Provide the [x, y] coordinate of the cell's center where the given text is located.  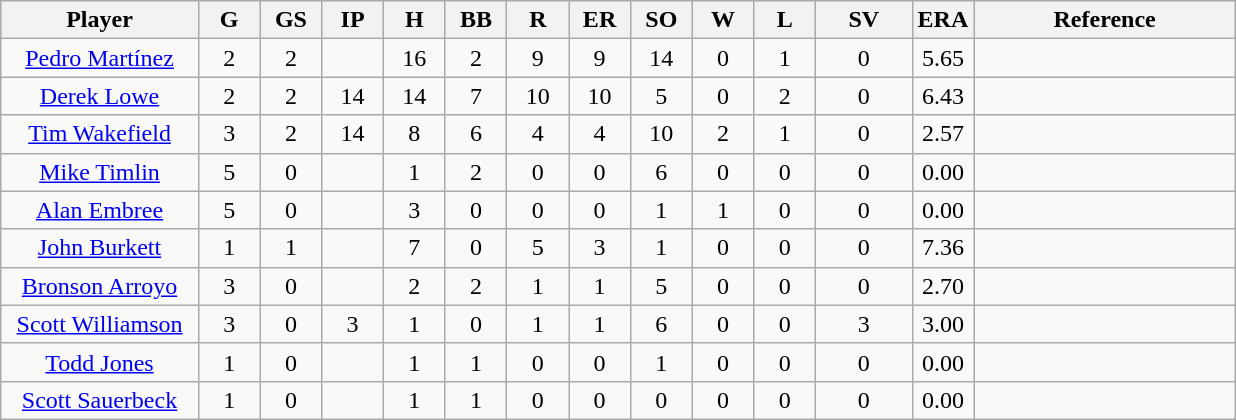
John Burkett [100, 248]
Todd Jones [100, 362]
Bronson Arroyo [100, 286]
7.36 [943, 248]
16 [414, 58]
6.43 [943, 96]
Reference [1105, 20]
IP [353, 20]
Derek Lowe [100, 96]
SO [661, 20]
R [538, 20]
ER [600, 20]
3.00 [943, 324]
BB [476, 20]
G [229, 20]
Tim Wakefield [100, 134]
5.65 [943, 58]
Player [100, 20]
Scott Sauerbeck [100, 400]
2.70 [943, 286]
GS [291, 20]
Scott Williamson [100, 324]
H [414, 20]
Pedro Martínez [100, 58]
W [723, 20]
ERA [943, 20]
L [785, 20]
SV [864, 20]
Alan Embree [100, 210]
8 [414, 134]
Mike Timlin [100, 172]
2.57 [943, 134]
